Detect which cell encompasses the target text, then output its [x, y] center coordinate. 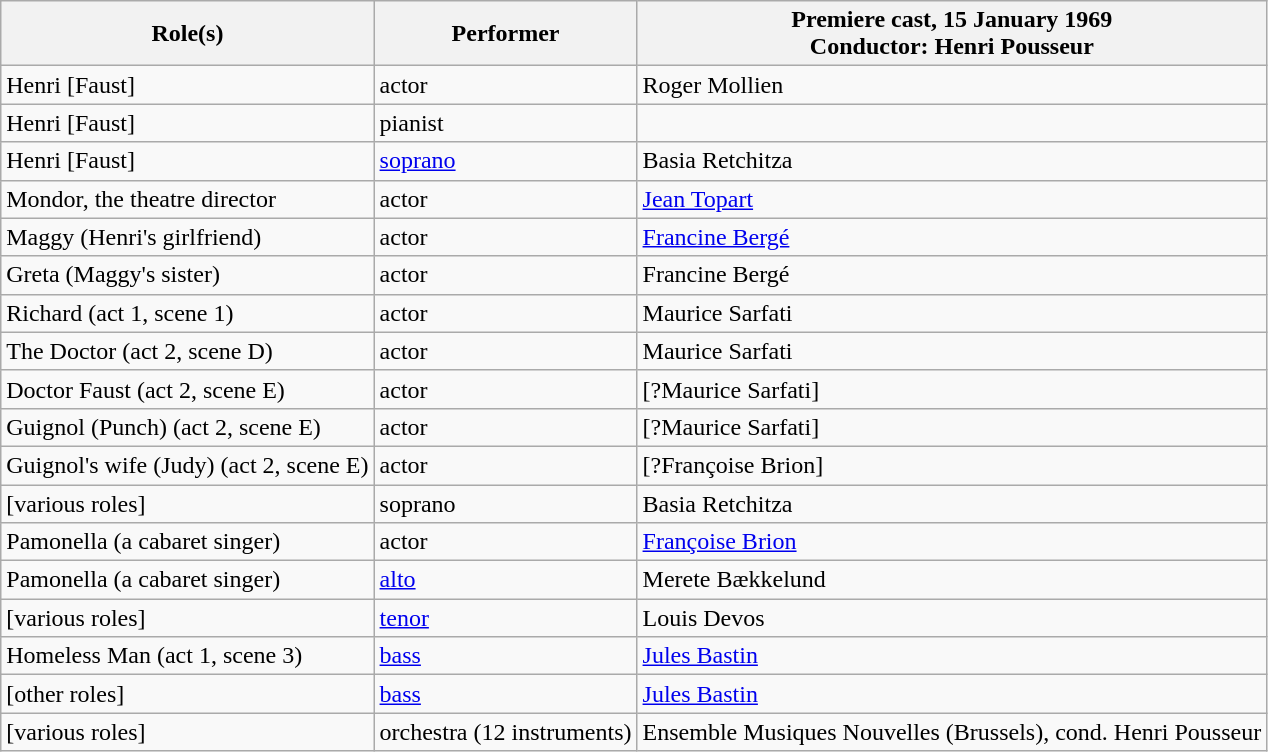
pianist [506, 123]
[other roles] [188, 694]
alto [506, 580]
Maggy (Henri's girlfriend) [188, 237]
orchestra (12 instruments) [506, 732]
tenor [506, 618]
Ensemble Musiques Nouvelles (Brussels), cond. Henri Pousseur [952, 732]
Merete Bækkelund [952, 580]
Richard (act 1, scene 1) [188, 313]
Performer [506, 34]
[?Françoise Brion] [952, 465]
Louis Devos [952, 618]
Homeless Man (act 1, scene 3) [188, 656]
The Doctor (act 2, scene D) [188, 351]
Roger Mollien [952, 85]
Mondor, the theatre director [188, 199]
Greta (Maggy's sister) [188, 275]
Jean Topart [952, 199]
Guignol (Punch) (act 2, scene E) [188, 427]
Guignol's wife (Judy) (act 2, scene E) [188, 465]
Premiere cast, 15 January 1969Conductor: Henri Pousseur [952, 34]
Doctor Faust (act 2, scene E) [188, 389]
Role(s) [188, 34]
Françoise Brion [952, 542]
